Find where the given text appears and provide that cell's center as [x, y] coordinate. 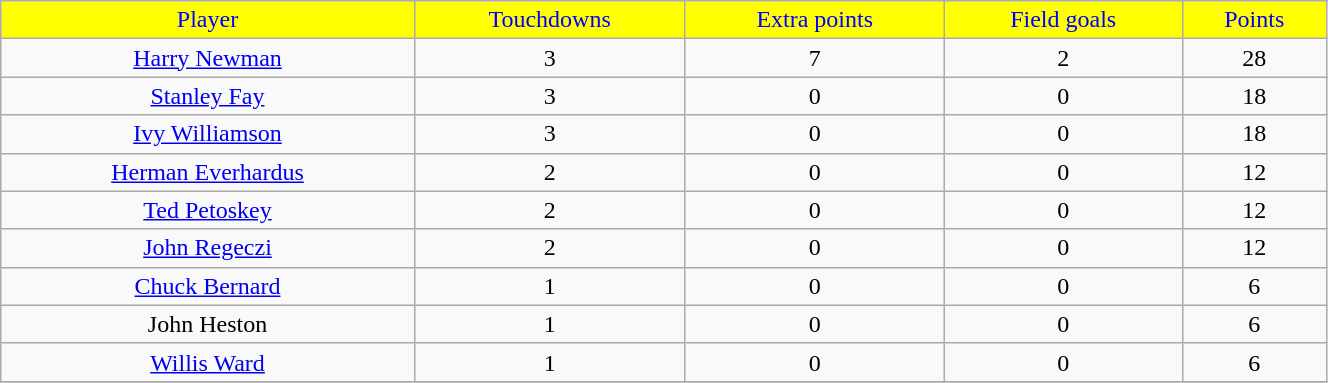
Ivy Williamson [208, 134]
Stanley Fay [208, 96]
Extra points [814, 20]
John Heston [208, 324]
7 [814, 58]
28 [1254, 58]
Field goals [1063, 20]
John Regeczi [208, 248]
Touchdowns [550, 20]
Herman Everhardus [208, 172]
Player [208, 20]
Chuck Bernard [208, 286]
Ted Petoskey [208, 210]
Points [1254, 20]
Willis Ward [208, 362]
Harry Newman [208, 58]
